Determine the [X, Y] coordinate at the center of the cell enclosing the given text.  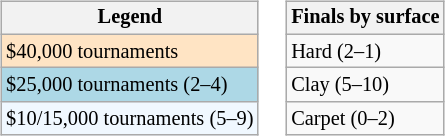
Clay (5–10) [365, 85]
Carpet (0–2) [365, 119]
$25,000 tournaments (2–4) [130, 85]
$10/15,000 tournaments (5–9) [130, 119]
Hard (2–1) [365, 51]
Legend [130, 18]
Finals by surface [365, 18]
$40,000 tournaments [130, 51]
